Output the (X, Y) coordinate of the center of the cell containing the given text.  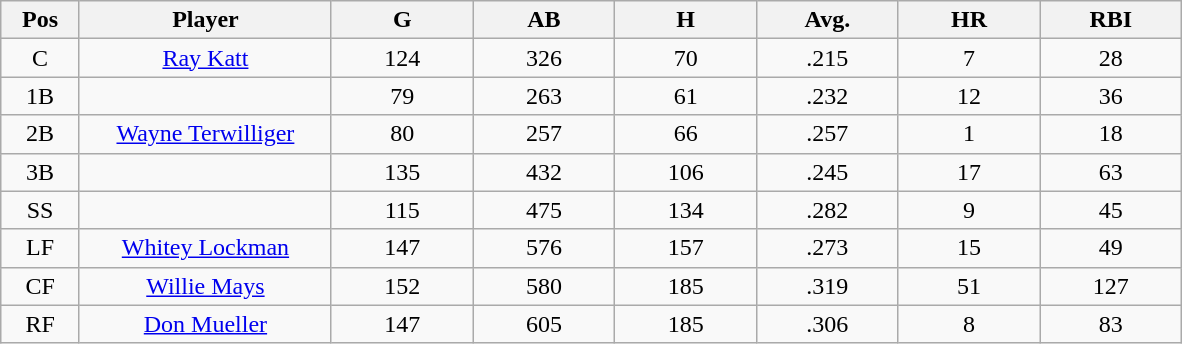
475 (544, 210)
8 (969, 324)
.282 (828, 210)
9 (969, 210)
12 (969, 96)
RF (40, 324)
G (402, 20)
1B (40, 96)
124 (402, 58)
RBI (1111, 20)
.215 (828, 58)
1 (969, 134)
17 (969, 172)
Ray Katt (205, 58)
.273 (828, 248)
Willie Mays (205, 286)
18 (1111, 134)
.306 (828, 324)
61 (686, 96)
263 (544, 96)
.319 (828, 286)
.245 (828, 172)
Pos (40, 20)
580 (544, 286)
28 (1111, 58)
576 (544, 248)
45 (1111, 210)
152 (402, 286)
3B (40, 172)
79 (402, 96)
Player (205, 20)
432 (544, 172)
135 (402, 172)
326 (544, 58)
134 (686, 210)
83 (1111, 324)
106 (686, 172)
.232 (828, 96)
AB (544, 20)
.257 (828, 134)
257 (544, 134)
605 (544, 324)
70 (686, 58)
7 (969, 58)
36 (1111, 96)
C (40, 58)
Avg. (828, 20)
LF (40, 248)
115 (402, 210)
49 (1111, 248)
157 (686, 248)
2B (40, 134)
Whitey Lockman (205, 248)
SS (40, 210)
63 (1111, 172)
66 (686, 134)
CF (40, 286)
127 (1111, 286)
HR (969, 20)
15 (969, 248)
80 (402, 134)
Don Mueller (205, 324)
51 (969, 286)
Wayne Terwilliger (205, 134)
H (686, 20)
